Determine the (X, Y) coordinate at the center of the cell enclosing the given text.  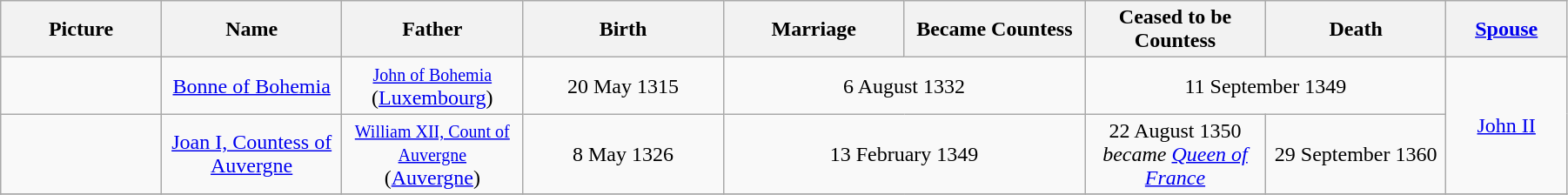
Birth (623, 30)
Bonne of Bohemia (251, 85)
John II (1506, 125)
Ceased to be Countess (1176, 30)
Picture (82, 30)
Became Countess (995, 30)
Spouse (1506, 30)
20 May 1315 (623, 85)
11 September 1349 (1265, 85)
Name (251, 30)
13 February 1349 (903, 154)
Father (432, 30)
29 September 1360 (1356, 154)
8 May 1326 (623, 154)
Marriage (814, 30)
John of Bohemia(Luxembourg) (432, 85)
22 August 1350became Queen of France (1176, 154)
Joan I, Countess of Auvergne (251, 154)
Death (1356, 30)
6 August 1332 (903, 85)
William XII, Count of Auvergne (Auvergne) (432, 154)
